Output the (x, y) coordinate of the center of the cell containing the given text.  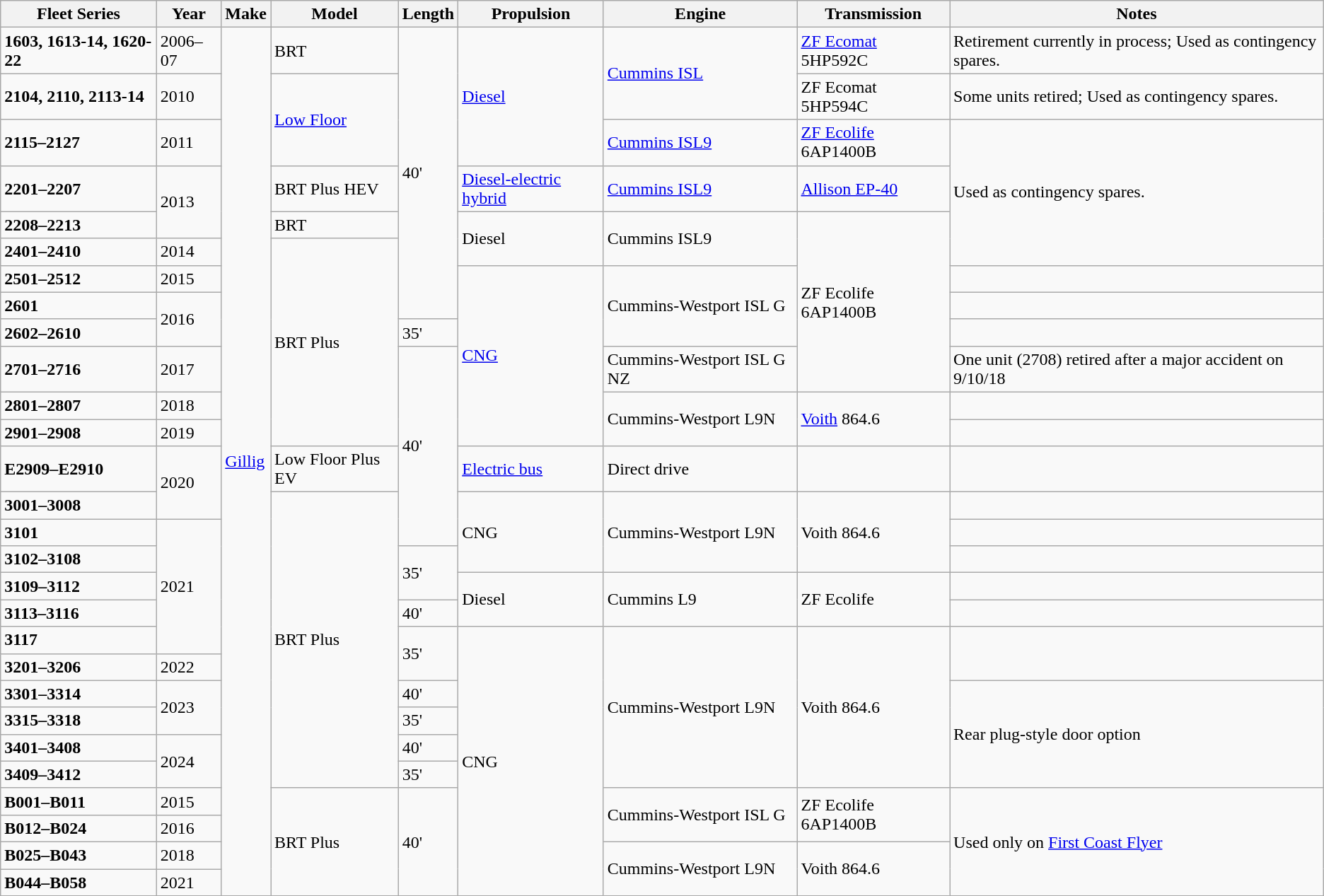
2011 (189, 143)
3409–3412 (79, 774)
Rear plug-style door option (1137, 734)
3401–3408 (79, 747)
Cummins-Westport ISL G NZ (700, 369)
2602–2610 (79, 332)
1603, 1613-14, 1620-22 (79, 51)
Low Floor Plus EV (335, 470)
3001–3008 (79, 506)
Gillig (246, 462)
2501–2512 (79, 279)
2208–2213 (79, 225)
B001–B011 (79, 801)
BRT Plus HEV (335, 188)
Model (335, 14)
2023 (189, 707)
2017 (189, 369)
3109–3112 (79, 586)
Diesel-electric hybrid (531, 188)
Transmission (873, 14)
Cummins L9 (700, 600)
Some units retired; Used as contingency spares. (1137, 96)
2801–2807 (79, 405)
ZF Ecomat 5HP594C (873, 96)
Low Floor (335, 120)
Engine (700, 14)
2022 (189, 667)
2115–2127 (79, 143)
Length (428, 14)
2013 (189, 202)
Propulsion (531, 14)
Direct drive (700, 470)
3113–3116 (79, 613)
2014 (189, 252)
3102–3108 (79, 559)
2010 (189, 96)
3301–3314 (79, 694)
B044–B058 (79, 882)
2006–07 (189, 51)
Retirement currently in process; Used as contingency spares. (1137, 51)
2601 (79, 306)
Used only on First Coast Flyer (1137, 842)
One unit (2708) retired after a major accident on 9/10/18 (1137, 369)
ZF Ecomat 5HP592C (873, 51)
2019 (189, 432)
3315–3318 (79, 721)
ZF Ecolife (873, 600)
2020 (189, 482)
2701–2716 (79, 369)
2201–2207 (79, 188)
E2909–E2910 (79, 470)
Year (189, 14)
2401–2410 (79, 252)
Make (246, 14)
Electric bus (531, 470)
2024 (189, 761)
3201–3206 (79, 667)
Cummins ISL (700, 74)
Used as contingency spares. (1137, 192)
B025–B043 (79, 855)
2104, 2110, 2113-14 (79, 96)
2901–2908 (79, 432)
Fleet Series (79, 14)
B012–B024 (79, 828)
3117 (79, 640)
3101 (79, 533)
Allison EP-40 (873, 188)
Notes (1137, 14)
